Locate the cell with the specified text and output its (x, y) center coordinate. 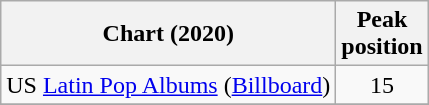
US Latin Pop Albums (Billboard) (168, 85)
Peakposition (382, 34)
Chart (2020) (168, 34)
15 (382, 85)
